Provide the (x, y) coordinate of the cell's center where the given text is located.  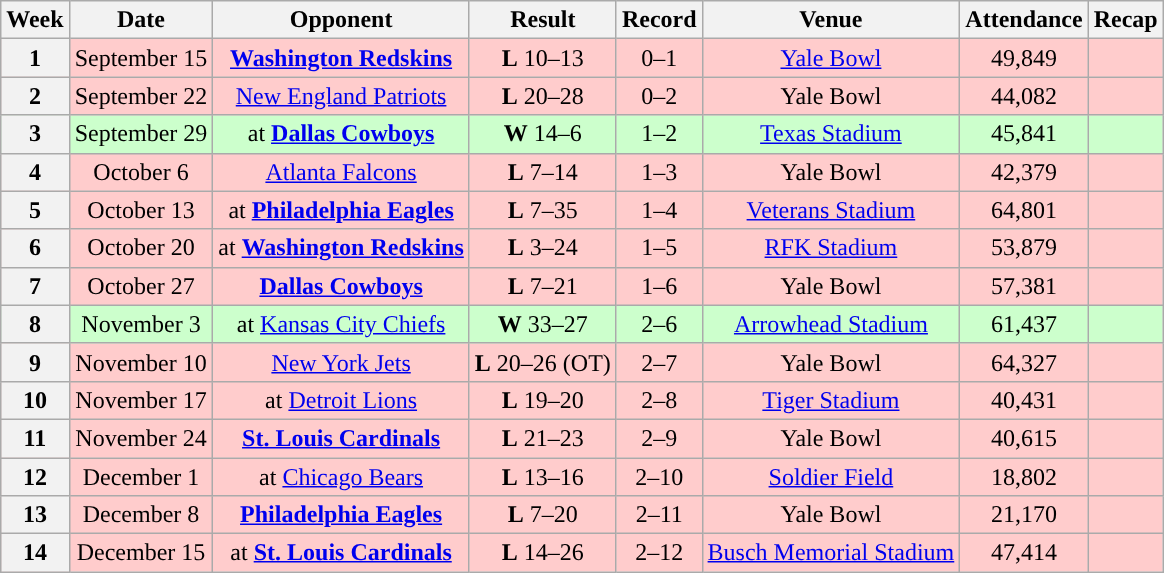
6 (35, 248)
2–6 (659, 324)
October 13 (141, 210)
L 21–23 (542, 438)
October 27 (141, 286)
40,431 (1024, 400)
64,801 (1024, 210)
Venue (831, 20)
Opponent (341, 20)
L 7–21 (542, 286)
Veterans Stadium (831, 210)
New York Jets (341, 362)
RFK Stadium (831, 248)
December 8 (141, 515)
W 14–6 (542, 134)
3 (35, 134)
Atlanta Falcons (341, 172)
L 10–13 (542, 58)
53,879 (1024, 248)
0–2 (659, 96)
Dallas Cowboys (341, 286)
1–3 (659, 172)
57,381 (1024, 286)
at Chicago Bears (341, 477)
0–1 (659, 58)
5 (35, 210)
November 24 (141, 438)
September 15 (141, 58)
L 7–20 (542, 515)
14 (35, 553)
2–11 (659, 515)
Result (542, 20)
40,615 (1024, 438)
49,849 (1024, 58)
at Kansas City Chiefs (341, 324)
64,327 (1024, 362)
December 1 (141, 477)
L 3–24 (542, 248)
45,841 (1024, 134)
10 (35, 400)
9 (35, 362)
2 (35, 96)
1 (35, 58)
4 (35, 172)
2–12 (659, 553)
61,437 (1024, 324)
Date (141, 20)
11 (35, 438)
St. Louis Cardinals (341, 438)
at St. Louis Cardinals (341, 553)
13 (35, 515)
Recap (1126, 20)
44,082 (1024, 96)
7 (35, 286)
L 7–35 (542, 210)
42,379 (1024, 172)
1–6 (659, 286)
L 13–16 (542, 477)
2–9 (659, 438)
Texas Stadium (831, 134)
12 (35, 477)
at Washington Redskins (341, 248)
Week (35, 20)
L 20–26 (OT) (542, 362)
December 15 (141, 553)
8 (35, 324)
Washington Redskins (341, 58)
Tiger Stadium (831, 400)
at Dallas Cowboys (341, 134)
at Detroit Lions (341, 400)
October 20 (141, 248)
Soldier Field (831, 477)
2–8 (659, 400)
L 20–28 (542, 96)
Busch Memorial Stadium (831, 553)
1–4 (659, 210)
September 29 (141, 134)
September 22 (141, 96)
at Philadelphia Eagles (341, 210)
New England Patriots (341, 96)
47,414 (1024, 553)
Arrowhead Stadium (831, 324)
1–5 (659, 248)
L 19–20 (542, 400)
21,170 (1024, 515)
November 3 (141, 324)
Attendance (1024, 20)
November 17 (141, 400)
L 7–14 (542, 172)
October 6 (141, 172)
W 33–27 (542, 324)
Philadelphia Eagles (341, 515)
L 14–26 (542, 553)
1–2 (659, 134)
18,802 (1024, 477)
November 10 (141, 362)
2–10 (659, 477)
2–7 (659, 362)
Record (659, 20)
